Scan for the cell matching the given text and deliver its [X, Y] coordinate at center. 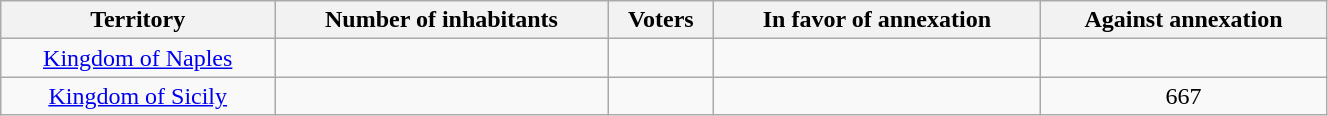
Kingdom of Naples [138, 58]
Against annexation [1184, 20]
Kingdom of Sicily [138, 96]
667 [1184, 96]
In favor of annexation [876, 20]
Number of inhabitants [442, 20]
Territory [138, 20]
Voters [660, 20]
